Extract the [x, y] coordinate from the center of the cell holding the provided text.  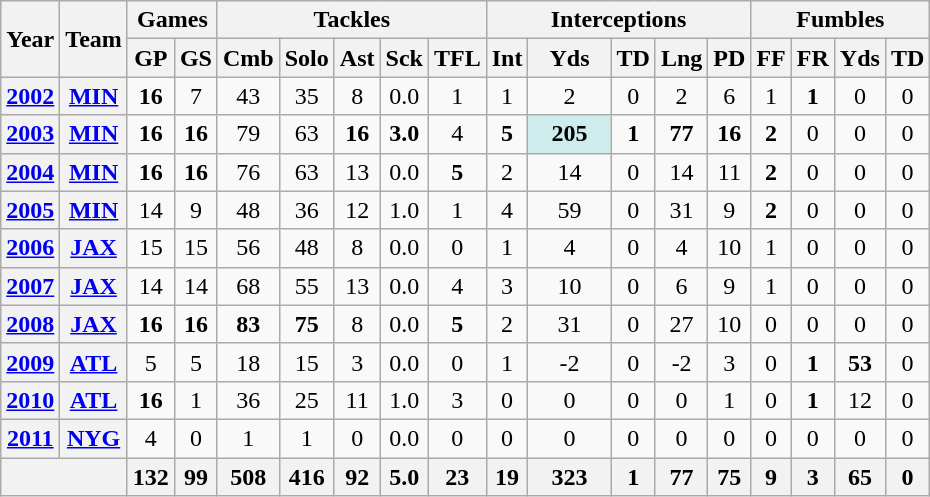
56 [248, 248]
18 [248, 362]
7 [196, 96]
Lng [681, 58]
76 [248, 172]
25 [306, 400]
79 [248, 134]
2008 [30, 324]
2010 [30, 400]
Tackles [352, 20]
Sck [404, 58]
19 [507, 477]
53 [860, 362]
GP [150, 58]
323 [570, 477]
GS [196, 58]
3.0 [404, 134]
65 [860, 477]
132 [150, 477]
27 [681, 324]
205 [570, 134]
Cmb [248, 58]
NYG [94, 438]
Interceptions [618, 20]
35 [306, 96]
55 [306, 286]
23 [457, 477]
2002 [30, 96]
2011 [30, 438]
Ast [357, 58]
43 [248, 96]
TFL [457, 58]
83 [248, 324]
Year [30, 39]
2006 [30, 248]
Fumbles [840, 20]
508 [248, 477]
99 [196, 477]
PD [730, 58]
68 [248, 286]
FR [812, 58]
5.0 [404, 477]
Int [507, 58]
92 [357, 477]
2004 [30, 172]
416 [306, 477]
59 [570, 210]
FF [771, 58]
2003 [30, 134]
2009 [30, 362]
2007 [30, 286]
Games [172, 20]
2005 [30, 210]
Team [94, 39]
Solo [306, 58]
